Search for the cell housing the specified text and yield its (x, y) center coordinate. 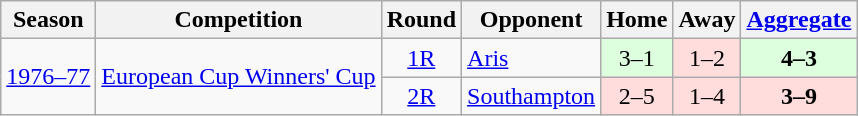
Southampton (532, 96)
1R (421, 58)
Opponent (532, 20)
3–9 (799, 96)
1–2 (707, 58)
Aggregate (799, 20)
3–1 (637, 58)
Competition (238, 20)
Away (707, 20)
2–5 (637, 96)
Season (48, 20)
4–3 (799, 58)
Round (421, 20)
European Cup Winners' Cup (238, 77)
2R (421, 96)
1976–77 (48, 77)
Aris (532, 58)
1–4 (707, 96)
Home (637, 20)
